Output the [X, Y] coordinate of the center of the cell containing the given text.  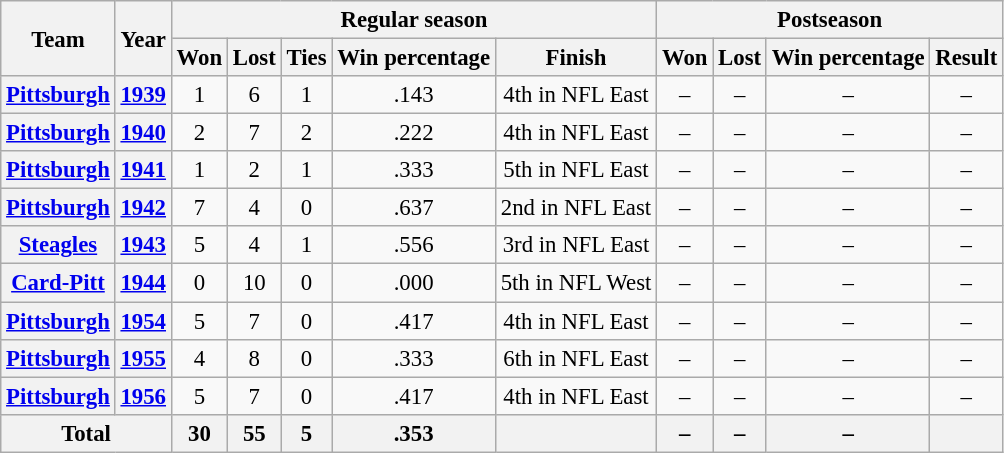
1954 [143, 321]
.143 [414, 95]
.556 [414, 245]
1955 [143, 358]
Regular season [414, 20]
3rd in NFL East [576, 245]
6 [254, 95]
1956 [143, 396]
Ties [306, 58]
30 [199, 433]
6th in NFL East [576, 358]
5th in NFL East [576, 170]
.000 [414, 283]
1944 [143, 283]
8 [254, 358]
1940 [143, 133]
Card-Pitt [58, 283]
5th in NFL West [576, 283]
.637 [414, 208]
.353 [414, 433]
Year [143, 38]
Postseason [830, 20]
1939 [143, 95]
Result [966, 58]
Steagles [58, 245]
1942 [143, 208]
10 [254, 283]
Finish [576, 58]
.222 [414, 133]
1941 [143, 170]
Total [86, 433]
55 [254, 433]
Team [58, 38]
2nd in NFL East [576, 208]
1943 [143, 245]
